Pinpoint the cell where the given text exists, returning its [X, Y] midpoint coordinate. 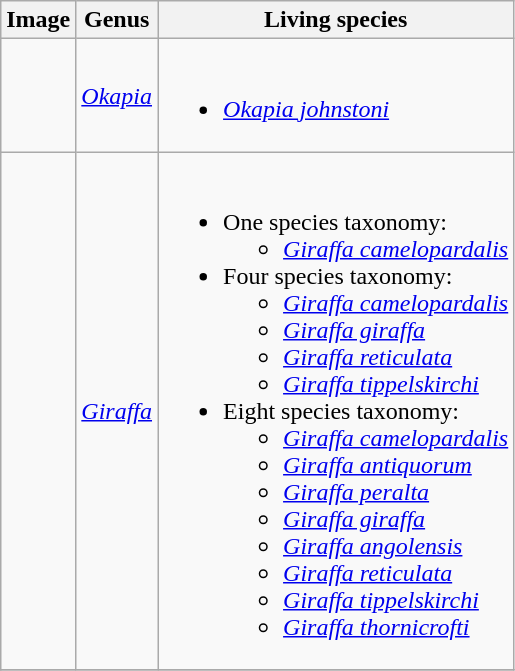
Genus [117, 20]
Giraffa [117, 411]
Living species [336, 20]
Okapia [117, 96]
Image [38, 20]
Okapia johnstoni [336, 96]
